Capture the cell that displays the provided text and extract its [X, Y] central coordinate. 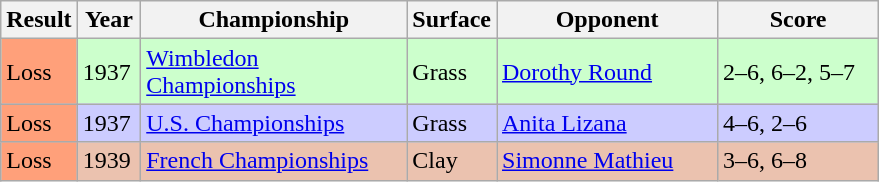
Anita Lizana [606, 123]
Score [798, 20]
3–6, 6–8 [798, 161]
2–6, 6–2, 5–7 [798, 72]
4–6, 2–6 [798, 123]
Year [109, 20]
Clay [452, 161]
U.S. Championships [274, 123]
Championship [274, 20]
Opponent [606, 20]
Wimbledon Championships [274, 72]
Surface [452, 20]
Dorothy Round [606, 72]
French Championships [274, 161]
Result [39, 20]
Simonne Mathieu [606, 161]
1939 [109, 161]
